Scan for the cell matching the given text and deliver its (x, y) coordinate at center. 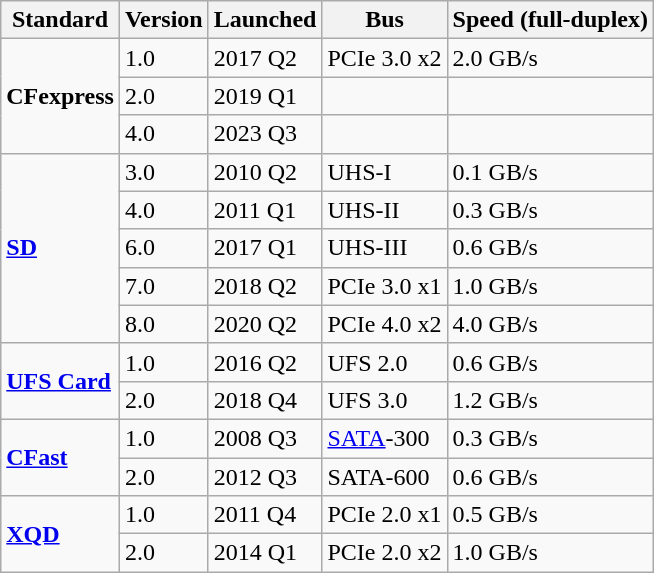
Version (164, 20)
2010 Q2 (265, 172)
2018 Q4 (265, 400)
2014 Q1 (265, 553)
SD (60, 248)
SATA-300 (384, 438)
UFS 3.0 (384, 400)
UHS-III (384, 248)
2019 Q1 (265, 96)
2020 Q2 (265, 324)
Standard (60, 20)
2016 Q2 (265, 362)
CFexpress (60, 96)
2012 Q3 (265, 477)
2017 Q2 (265, 58)
7.0 (164, 286)
PCIe 2.0 x1 (384, 515)
2.0 GB/s (550, 58)
XQD (60, 534)
3.0 (164, 172)
Launched (265, 20)
2017 Q1 (265, 248)
2018 Q2 (265, 286)
PCIe 2.0 x2 (384, 553)
UHS-II (384, 210)
SATA-600 (384, 477)
PCIe 3.0 x1 (384, 286)
2008 Q3 (265, 438)
0.5 GB/s (550, 515)
UFS 2.0 (384, 362)
1.2 GB/s (550, 400)
PCIe 4.0 x2 (384, 324)
0.1 GB/s (550, 172)
UFS Card (60, 381)
2023 Q3 (265, 134)
2011 Q4 (265, 515)
CFast (60, 457)
4.0 GB/s (550, 324)
Bus (384, 20)
2011 Q1 (265, 210)
8.0 (164, 324)
UHS-I (384, 172)
Speed (full-duplex) (550, 20)
6.0 (164, 248)
PCIe 3.0 x2 (384, 58)
